Output the [X, Y] coordinate of the center of the cell containing the given text.  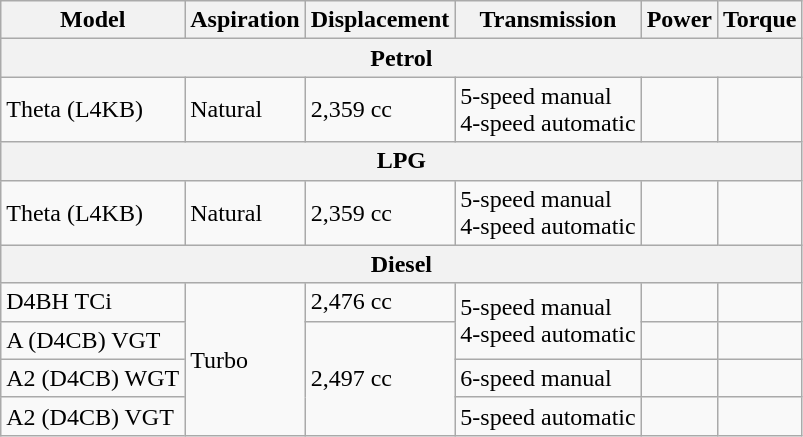
A2 (D4CB) VGT [93, 416]
Torque [760, 20]
Power [679, 20]
Aspiration [245, 20]
2,497 cc [380, 378]
5-speed automatic [548, 416]
Diesel [402, 264]
Model [93, 20]
6-speed manual [548, 378]
Displacement [380, 20]
A2 (D4CB) WGT [93, 378]
2,476 cc [380, 302]
Transmission [548, 20]
A (D4CB) VGT [93, 340]
Turbo [245, 359]
LPG [402, 161]
Petrol [402, 58]
D4BH TCi [93, 302]
